From the cell containing the given text, extract its center point as (x, y) coordinate. 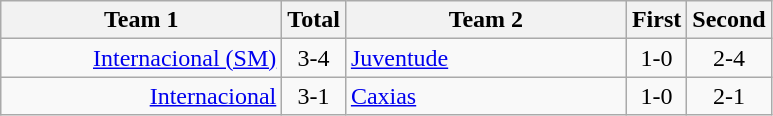
3-1 (314, 96)
First (656, 20)
Total (314, 20)
Team 1 (142, 20)
Caxias (486, 96)
Internacional (142, 96)
2-1 (729, 96)
2-4 (729, 58)
Juventude (486, 58)
Internacional (SM) (142, 58)
3-4 (314, 58)
Team 2 (486, 20)
Second (729, 20)
